Determine the [x, y] coordinate at the center of the cell enclosing the given text.  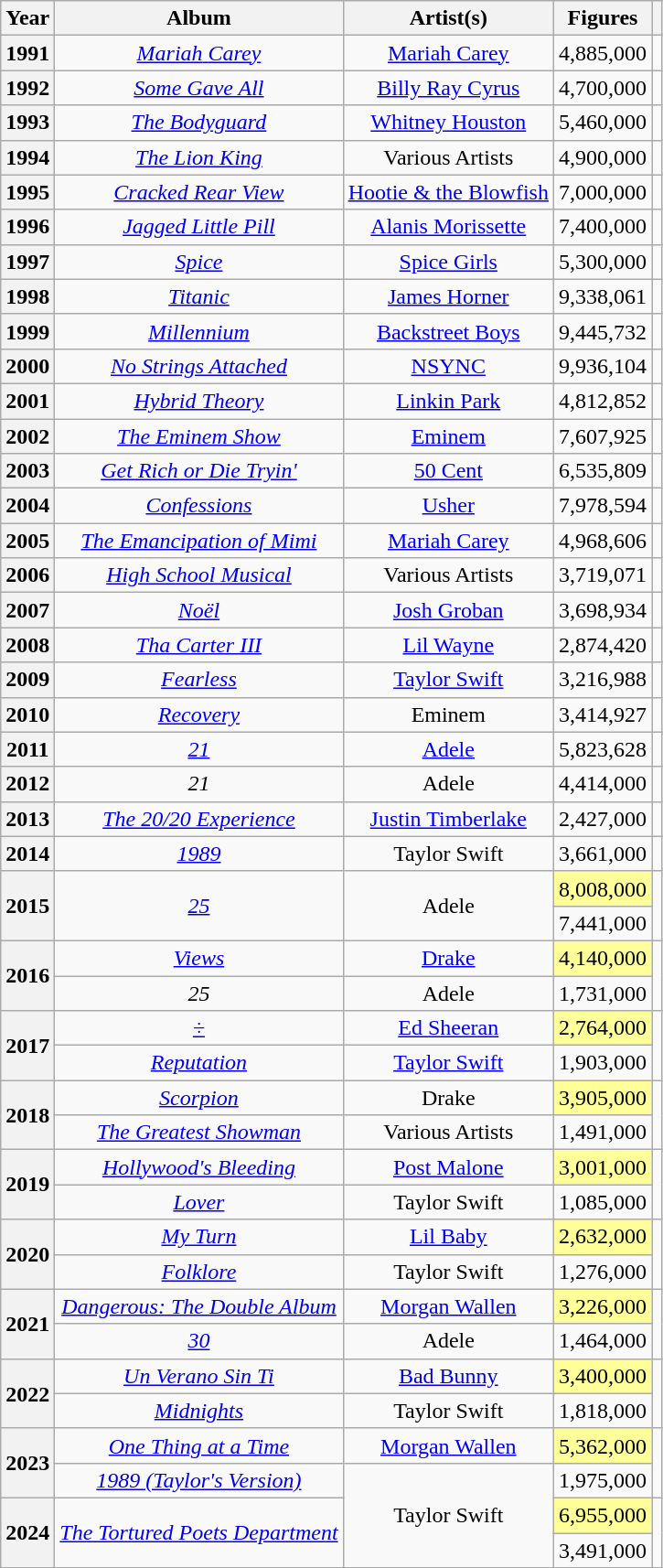
2,874,420 [602, 645]
Reputation [199, 1063]
2009 [27, 680]
2006 [27, 575]
Album [199, 18]
The Emancipation of Mimi [199, 541]
1,818,000 [602, 1411]
1989 (Taylor's Version) [199, 1480]
1991 [27, 53]
Recovery [199, 714]
Tha Carter III [199, 645]
The Lion King [199, 157]
2011 [27, 749]
2007 [27, 610]
2004 [27, 506]
9,338,061 [602, 296]
Dangerous: The Double Album [199, 1306]
Ed Sheeran [448, 1028]
Whitney Houston [448, 123]
3,216,988 [602, 680]
1,491,000 [602, 1133]
Titanic [199, 296]
James Horner [448, 296]
3,698,934 [602, 610]
7,400,000 [602, 227]
30 [199, 1341]
3,414,927 [602, 714]
1,731,000 [602, 993]
Hollywood's Bleeding [199, 1167]
Un Verano Sin Ti [199, 1376]
One Thing at a Time [199, 1445]
2002 [27, 436]
5,823,628 [602, 749]
1995 [27, 192]
Noël [199, 610]
2020 [27, 1254]
7,000,000 [602, 192]
3,001,000 [602, 1167]
Lil Baby [448, 1237]
2017 [27, 1046]
6,955,000 [602, 1515]
1992 [27, 88]
8,008,000 [602, 888]
2,632,000 [602, 1237]
Lover [199, 1202]
3,400,000 [602, 1376]
5,300,000 [602, 262]
Cracked Rear View [199, 192]
Spice [199, 262]
Figures [602, 18]
2010 [27, 714]
2005 [27, 541]
My Turn [199, 1237]
2022 [27, 1393]
4,885,000 [602, 53]
Backstreet Boys [448, 331]
4,140,000 [602, 958]
9,445,732 [602, 331]
Fearless [199, 680]
2003 [27, 471]
1993 [27, 123]
The Eminem Show [199, 436]
÷ [199, 1028]
4,968,606 [602, 541]
Bad Bunny [448, 1376]
1989 [199, 854]
4,414,000 [602, 784]
NSYNC [448, 366]
Artist(s) [448, 18]
2,427,000 [602, 819]
Linkin Park [448, 401]
Spice Girls [448, 262]
Scorpion [199, 1098]
Hybrid Theory [199, 401]
1997 [27, 262]
1,276,000 [602, 1272]
High School Musical [199, 575]
Year [27, 18]
Justin Timberlake [448, 819]
1994 [27, 157]
Lil Wayne [448, 645]
2016 [27, 975]
7,978,594 [602, 506]
4,700,000 [602, 88]
2012 [27, 784]
Some Gave All [199, 88]
6,535,809 [602, 471]
Confessions [199, 506]
4,812,852 [602, 401]
2015 [27, 906]
3,719,071 [602, 575]
3,905,000 [602, 1098]
7,441,000 [602, 923]
2021 [27, 1324]
4,900,000 [602, 157]
5,460,000 [602, 123]
1,464,000 [602, 1341]
Views [199, 958]
2024 [27, 1532]
1996 [27, 227]
2018 [27, 1115]
50 Cent [448, 471]
Josh Groban [448, 610]
2013 [27, 819]
Alanis Morissette [448, 227]
Get Rich or Die Tryin' [199, 471]
2014 [27, 854]
3,226,000 [602, 1306]
3,661,000 [602, 854]
2019 [27, 1185]
2000 [27, 366]
The Bodyguard [199, 123]
The Tortured Poets Department [199, 1532]
2001 [27, 401]
Midnights [199, 1411]
1,085,000 [602, 1202]
9,936,104 [602, 366]
Post Malone [448, 1167]
2,764,000 [602, 1028]
The 20/20 Experience [199, 819]
Hootie & the Blowfish [448, 192]
1,903,000 [602, 1063]
Folklore [199, 1272]
1999 [27, 331]
Billy Ray Cyrus [448, 88]
Jagged Little Pill [199, 227]
2008 [27, 645]
The Greatest Showman [199, 1133]
3,491,000 [602, 1551]
5,362,000 [602, 1445]
2023 [27, 1463]
7,607,925 [602, 436]
No Strings Attached [199, 366]
Usher [448, 506]
Millennium [199, 331]
1998 [27, 296]
1,975,000 [602, 1480]
